Scan for the cell matching the given text and deliver its [x, y] coordinate at center. 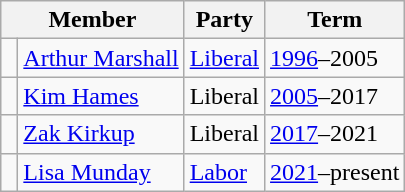
2021–present [335, 172]
Kim Hames [101, 96]
Party [224, 20]
1996–2005 [335, 58]
Member [92, 20]
Arthur Marshall [101, 58]
2017–2021 [335, 134]
2005–2017 [335, 96]
Term [335, 20]
Zak Kirkup [101, 134]
Labor [224, 172]
Lisa Munday [101, 172]
